Detect which cell encompasses the target text, then output its (x, y) center coordinate. 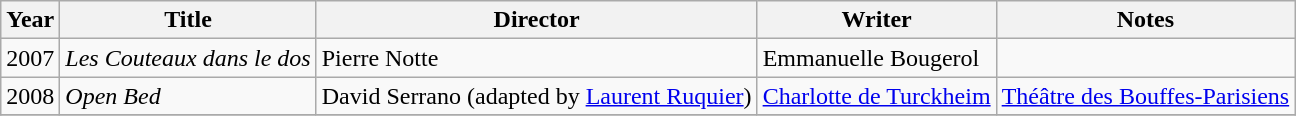
Title (188, 20)
Théâtre des Bouffes-Parisiens (1146, 96)
Pierre Notte (536, 58)
Emmanuelle Bougerol (876, 58)
Notes (1146, 20)
2007 (30, 58)
Les Couteaux dans le dos (188, 58)
Writer (876, 20)
Open Bed (188, 96)
David Serrano (adapted by Laurent Ruquier) (536, 96)
2008 (30, 96)
Director (536, 20)
Charlotte de Turckheim (876, 96)
Year (30, 20)
